Search for the cell housing the specified text and yield its (X, Y) center coordinate. 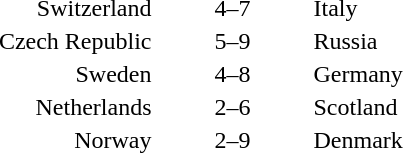
4–8 (232, 74)
2–6 (232, 107)
5–9 (232, 41)
